Find where the given text appears and provide that cell's center as (x, y) coordinate. 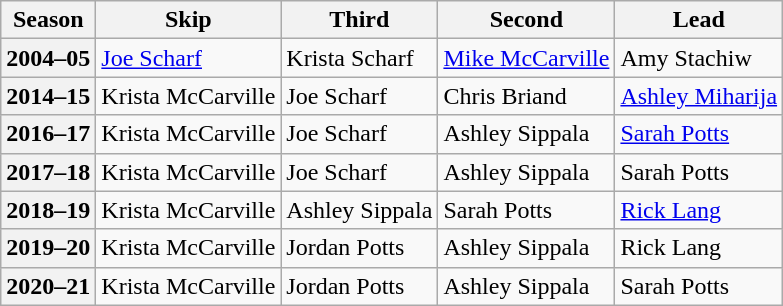
Skip (188, 20)
2016–17 (48, 134)
2018–19 (48, 210)
2019–20 (48, 248)
Krista Scharf (360, 58)
Chris Briand (526, 96)
2020–21 (48, 286)
Ashley Miharija (699, 96)
Mike McCarville (526, 58)
Lead (699, 20)
Season (48, 20)
2017–18 (48, 172)
2014–15 (48, 96)
2004–05 (48, 58)
Second (526, 20)
Amy Stachiw (699, 58)
Third (360, 20)
